Determine the [x, y] coordinate at the center of the cell enclosing the given text.  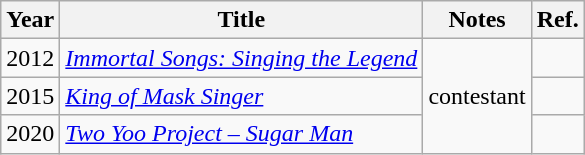
2012 [30, 58]
2015 [30, 96]
Two Yoo Project – Sugar Man [242, 134]
King of Mask Singer [242, 96]
Immortal Songs: Singing the Legend [242, 58]
2020 [30, 134]
Ref. [558, 20]
Notes [477, 20]
contestant [477, 96]
Year [30, 20]
Title [242, 20]
